Capture the cell that displays the provided text and extract its (X, Y) central coordinate. 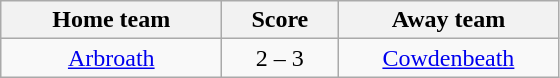
Cowdenbeath (448, 58)
2 – 3 (280, 58)
Away team (448, 20)
Home team (112, 20)
Arbroath (112, 58)
Score (280, 20)
